Pinpoint the cell where the given text exists, returning its (X, Y) midpoint coordinate. 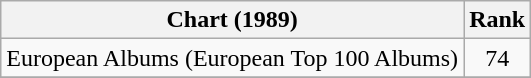
European Albums (European Top 100 Albums) (232, 58)
Chart (1989) (232, 20)
74 (498, 58)
Rank (498, 20)
